From the cell containing the given text, extract its center point as (X, Y) coordinate. 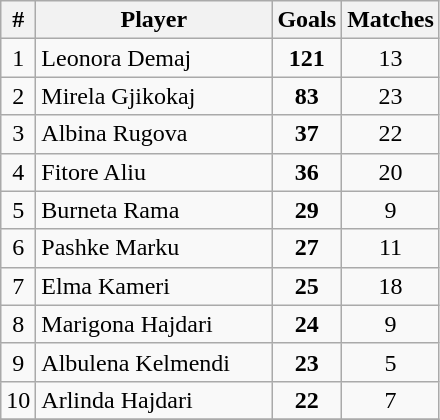
Goals (307, 20)
36 (307, 172)
6 (18, 248)
4 (18, 172)
37 (307, 134)
24 (307, 324)
121 (307, 58)
27 (307, 248)
Marigona Hajdari (154, 324)
1 (18, 58)
20 (391, 172)
# (18, 20)
Mirela Gjikokaj (154, 96)
Pashke Marku (154, 248)
Elma Kameri (154, 286)
Arlinda Hajdari (154, 400)
8 (18, 324)
10 (18, 400)
Albina Rugova (154, 134)
29 (307, 210)
3 (18, 134)
Albulena Kelmendi (154, 362)
13 (391, 58)
18 (391, 286)
Burneta Rama (154, 210)
Fitore Aliu (154, 172)
25 (307, 286)
Leonora Demaj (154, 58)
11 (391, 248)
Matches (391, 20)
83 (307, 96)
Player (154, 20)
2 (18, 96)
